Search for the cell housing the specified text and yield its (X, Y) center coordinate. 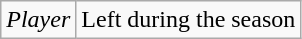
Left during the season (188, 20)
Player (38, 20)
